Search for the cell housing the specified text and yield its [x, y] center coordinate. 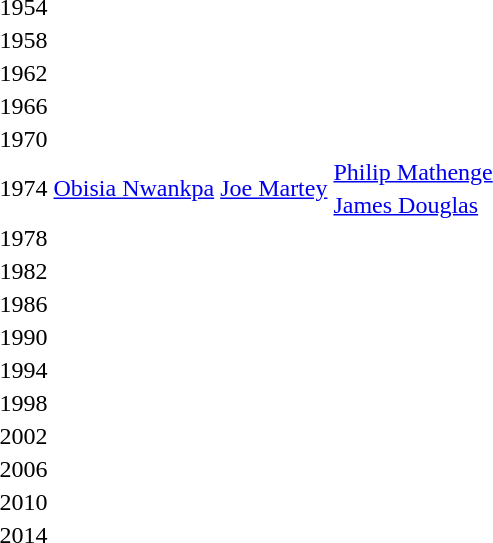
Obisia Nwankpa [134, 188]
Joe Martey [274, 188]
